Search for the cell housing the specified text and yield its [x, y] center coordinate. 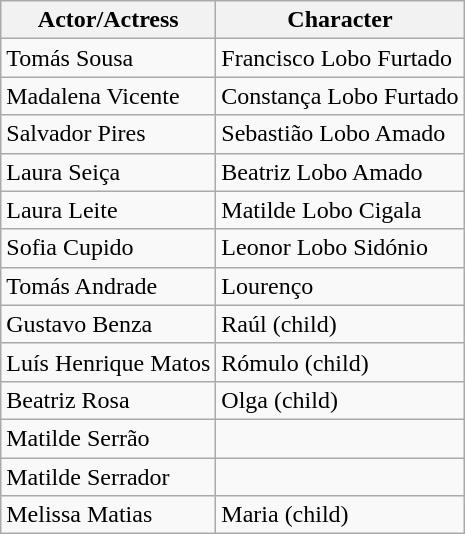
Matilde Lobo Cigala [340, 210]
Luís Henrique Matos [108, 362]
Actor/Actress [108, 20]
Laura Leite [108, 210]
Tomás Sousa [108, 58]
Rómulo (child) [340, 362]
Beatriz Lobo Amado [340, 172]
Leonor Lobo Sidónio [340, 248]
Gustavo Benza [108, 324]
Maria (child) [340, 515]
Melissa Matias [108, 515]
Madalena Vicente [108, 96]
Sebastião Lobo Amado [340, 134]
Salvador Pires [108, 134]
Sofia Cupido [108, 248]
Francisco Lobo Furtado [340, 58]
Olga (child) [340, 400]
Raúl (child) [340, 324]
Character [340, 20]
Tomás Andrade [108, 286]
Constança Lobo Furtado [340, 96]
Beatriz Rosa [108, 400]
Laura Seiça [108, 172]
Lourenço [340, 286]
Matilde Serrão [108, 438]
Matilde Serrador [108, 477]
